Search for the cell housing the specified text and yield its [x, y] center coordinate. 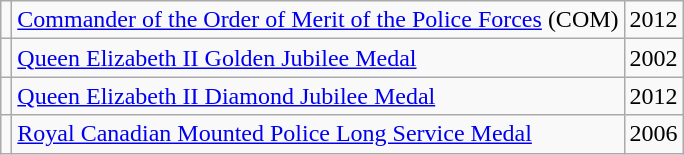
Commander of the Order of Merit of the Police Forces (COM) [318, 20]
Queen Elizabeth II Diamond Jubilee Medal [318, 96]
2002 [654, 58]
Royal Canadian Mounted Police Long Service Medal [318, 134]
Queen Elizabeth II Golden Jubilee Medal [318, 58]
2006 [654, 134]
